Return the [x, y] coordinate for the center point of the cell that contains the specified text.  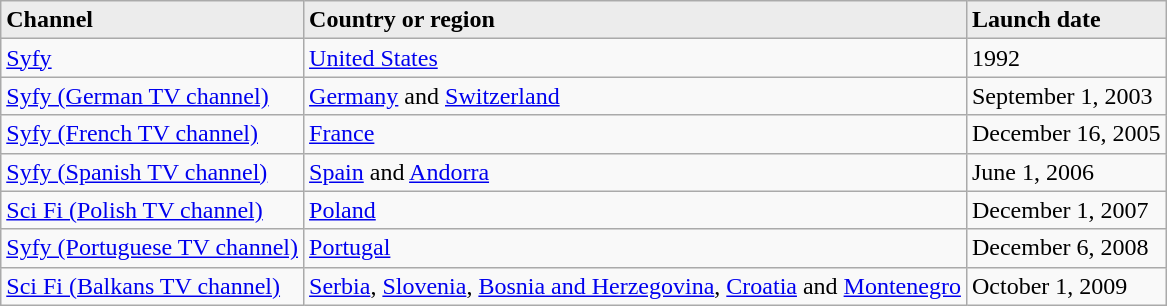
1992 [1066, 58]
United States [636, 58]
June 1, 2006 [1066, 172]
Syfy (French TV channel) [152, 134]
Channel [152, 20]
France [636, 134]
Germany and Switzerland [636, 96]
Syfy [152, 58]
Country or region [636, 20]
Syfy (German TV channel) [152, 96]
Syfy (Spanish TV channel) [152, 172]
December 6, 2008 [1066, 248]
Serbia, Slovenia, Bosnia and Herzegovina, Croatia and Montenegro [636, 286]
September 1, 2003 [1066, 96]
Sci Fi (Balkans TV channel) [152, 286]
Poland [636, 210]
Syfy (Portuguese TV channel) [152, 248]
December 16, 2005 [1066, 134]
Portugal [636, 248]
Launch date [1066, 20]
Spain and Andorra [636, 172]
October 1, 2009 [1066, 286]
Sci Fi (Polish TV channel) [152, 210]
December 1, 2007 [1066, 210]
